Scan for the cell matching the given text and deliver its (x, y) coordinate at center. 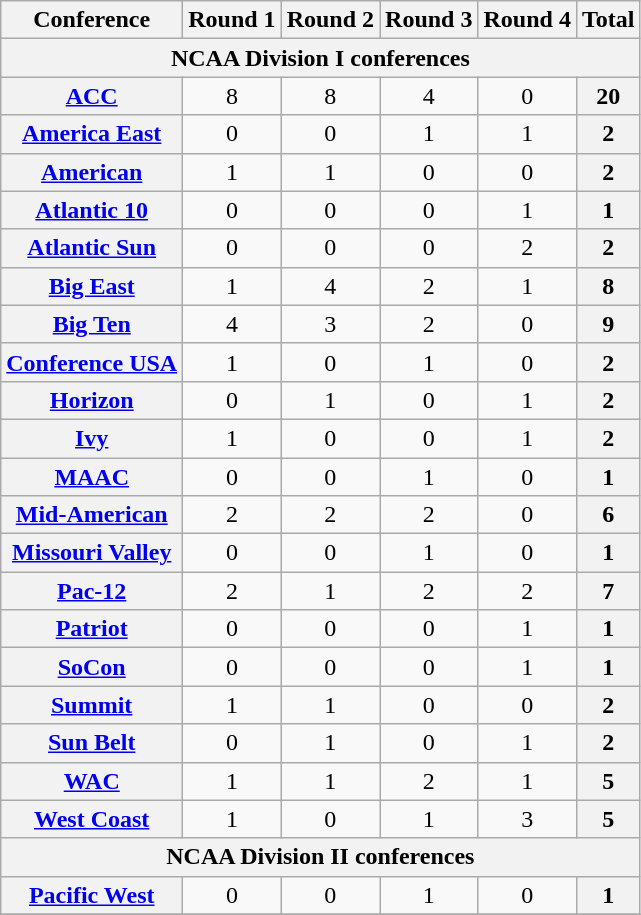
NCAA Division I conferences (320, 58)
9 (608, 324)
Missouri Valley (92, 553)
Pac-12 (92, 591)
Ivy (92, 438)
WAC (92, 781)
Round 3 (429, 20)
SoCon (92, 667)
Round 4 (527, 20)
Round 2 (330, 20)
MAAC (92, 477)
Atlantic 10 (92, 210)
Big Ten (92, 324)
Horizon (92, 400)
America East (92, 134)
Total (608, 20)
Mid-American (92, 515)
7 (608, 591)
Patriot (92, 629)
Conference (92, 20)
20 (608, 96)
6 (608, 515)
Pacific West (92, 895)
Sun Belt (92, 743)
Big East (92, 286)
NCAA Division II conferences (320, 857)
Atlantic Sun (92, 248)
Round 1 (232, 20)
Summit (92, 705)
ACC (92, 96)
Conference USA (92, 362)
American (92, 172)
West Coast (92, 819)
